Locate the cell with the specified text and output its [X, Y] center coordinate. 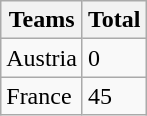
Teams [42, 20]
0 [114, 58]
Total [114, 20]
France [42, 96]
Austria [42, 58]
45 [114, 96]
